Identify which cell holds the provided text, then report its (x, y) central coordinate. 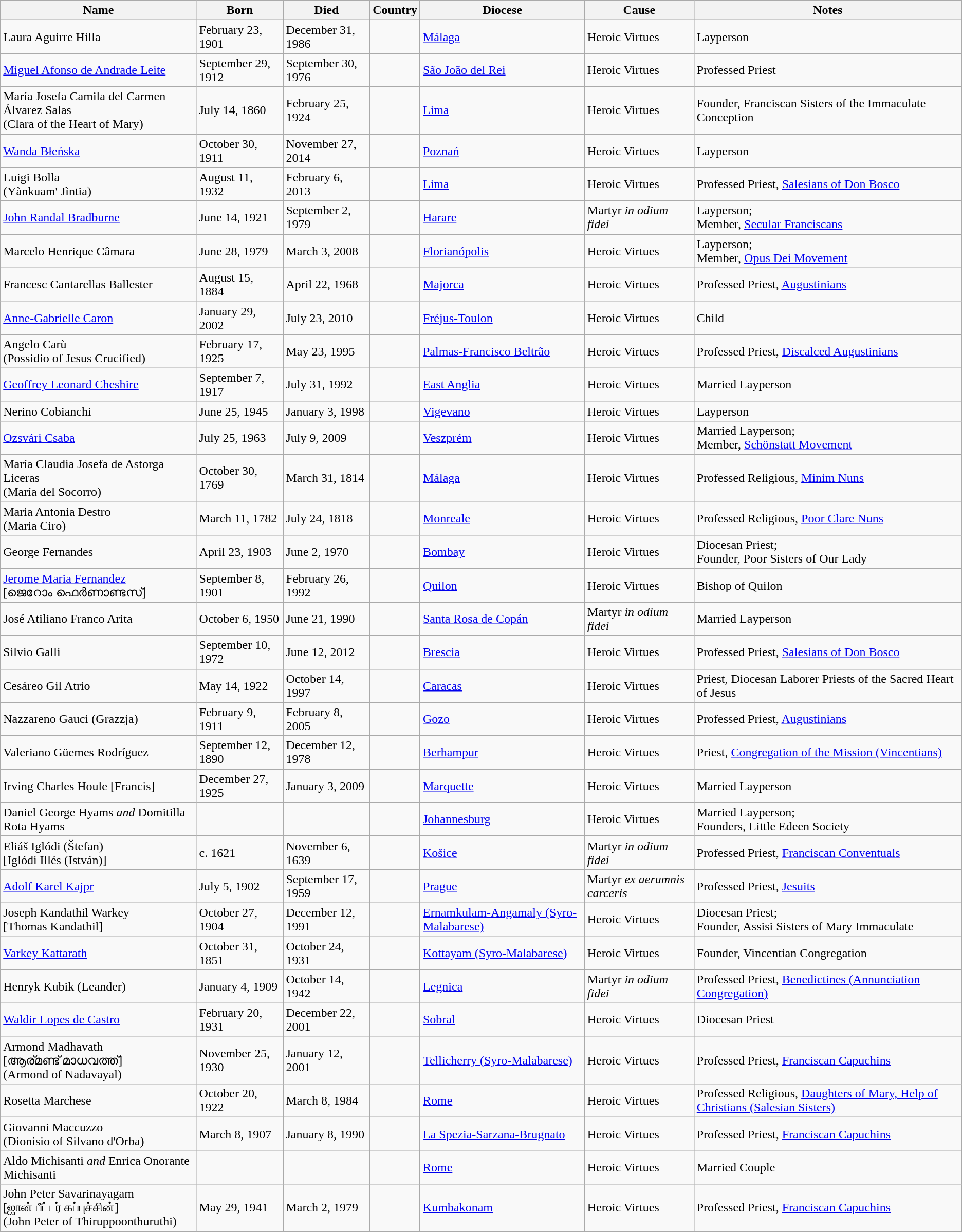
Priest, Congregation of the Mission (Vincentians) (827, 752)
March 8, 1907 (239, 1134)
January 29, 2002 (239, 318)
March 2, 1979 (327, 1208)
January 3, 2009 (327, 786)
Professed Priest (827, 70)
Miguel Afonso de Andrade Leite (99, 70)
July 24, 1818 (327, 519)
São João del Rei (502, 70)
June 12, 2012 (327, 652)
Silvio Galli (99, 652)
Caracas (502, 685)
Diocese (502, 10)
María Josefa Camila del Carmen Álvarez Salas (Clara of the Heart of Mary) (99, 110)
September 7, 1917 (239, 384)
September 30, 1976 (327, 70)
Cause (639, 10)
May 14, 1922 (239, 685)
Laura Aguirre Hilla (99, 37)
Ernamkulam-Angamaly (Syro-Malabarese) (502, 920)
December 22, 2001 (327, 1020)
Daniel George Hyams and Domitilla Rota Hyams (99, 819)
July 25, 1963 (239, 438)
John Peter Savarinayagam [ஜான் பீட்டர் கப்புச்சின்] (John Peter of Thiruppoonthuruthi) (99, 1208)
Kumbakonam (502, 1208)
Francesc Cantarellas Ballester (99, 285)
July 9, 2009 (327, 438)
Harare (502, 218)
Poznań (502, 151)
June 14, 1921 (239, 218)
January 12, 2001 (327, 1060)
November 25, 1930 (239, 1060)
Martyr ex aerumnis carceris (639, 886)
Joseph Kandathil Warkey [Thomas Kandathil] (99, 920)
March 3, 2008 (327, 251)
Varkey Kattarath (99, 953)
Rosetta Marchese (99, 1100)
Prague (502, 886)
November 27, 2014 (327, 151)
Founder, Vincentian Congregation (827, 953)
Professed Priest, Discalced Augustinians (827, 351)
May 29, 1941 (239, 1208)
March 31, 1814 (327, 478)
February 17, 1925 (239, 351)
Professed Priest, Franciscan Conventuals (827, 853)
José Atiliano Franco Arita (99, 619)
Anne-Gabrielle Caron (99, 318)
Maria Antonia Destro (Maria Ciro) (99, 519)
Marquette (502, 786)
September 10, 1972 (239, 652)
Palmas-Francisco Beltrão (502, 351)
September 8, 1901 (239, 586)
Jerome Maria Fernandez [ജെറോം ഫെർണാണ്ടസ്] (99, 586)
Professed Priest, Benedictines (Annunciation Congregation) (827, 986)
Tellicherry (Syro-Malabarese) (502, 1060)
March 8, 1984 (327, 1100)
Santa Rosa de Copán (502, 619)
September 2, 1979 (327, 218)
John Randal Bradburne (99, 218)
Veszprém (502, 438)
Ozsvári Csaba (99, 438)
April 22, 1968 (327, 285)
June 28, 1979 (239, 251)
Country (395, 10)
October 14, 1997 (327, 685)
Died (327, 10)
Bombay (502, 552)
September 12, 1890 (239, 752)
Marcelo Henrique Câmara (99, 251)
December 27, 1925 (239, 786)
Gozo (502, 719)
Angelo Carù (Possidio of Jesus Crucified) (99, 351)
María Claudia Josefa de Astorga Liceras (María del Socorro) (99, 478)
Sobral (502, 1020)
July 5, 1902 (239, 886)
George Fernandes (99, 552)
Diocesan Priest; Founder, Poor Sisters of Our Lady (827, 552)
February 9, 1911 (239, 719)
June 21, 1990 (327, 619)
Married Layperson; Member, Schönstatt Movement (827, 438)
Child (827, 318)
October 20, 1922 (239, 1100)
Adolf Karel Kajpr (99, 886)
Luigi Bolla (Yànkuam' Jìntia) (99, 184)
Wanda Błeńska (99, 151)
October 31, 1851 (239, 953)
June 25, 1945 (239, 412)
January 4, 1909 (239, 986)
Diocesan Priest (827, 1020)
Notes (827, 10)
Name (99, 10)
Layperson; Member, Secular Franciscans (827, 218)
La Spezia-Sarzana-Brugnato (502, 1134)
Eliáš Iglódi (Štefan) [Iglódi Illés (István)] (99, 853)
October 30, 1769 (239, 478)
July 31, 1992 (327, 384)
March 11, 1782 (239, 519)
Cesáreo Gil Atrio (99, 685)
Founder, Franciscan Sisters of the Immaculate Conception (827, 110)
January 3, 1998 (327, 412)
February 8, 2005 (327, 719)
June 2, 1970 (327, 552)
December 12, 1991 (327, 920)
Brescia (502, 652)
November 6, 1639 (327, 853)
Valeriano Güemes Rodríguez (99, 752)
February 25, 1924 (327, 110)
February 6, 2013 (327, 184)
Fréjus-Toulon (502, 318)
Quilon (502, 586)
Born (239, 10)
Monreale (502, 519)
July 14, 1860 (239, 110)
Professed Priest, Jesuits (827, 886)
Aldo Michisanti and Enrica Onorante Michisanti (99, 1167)
Geoffrey Leonard Cheshire (99, 384)
October 24, 1931 (327, 953)
Bishop of Quilon (827, 586)
August 11, 1932 (239, 184)
October 27, 1904 (239, 920)
July 23, 2010 (327, 318)
Diocesan Priest; Founder, Assisi Sisters of Mary Immaculate (827, 920)
February 20, 1931 (239, 1020)
Layperson; Member, Opus Dei Movement (827, 251)
May 23, 1995 (327, 351)
Professed Religious, Minim Nuns (827, 478)
April 23, 1903 (239, 552)
October 14, 1942 (327, 986)
October 6, 1950 (239, 619)
Armond Madhavath [ആര്മണ്ട് മാധവത്ത്] (Armond of Nadavayal) (99, 1060)
October 30, 1911 (239, 151)
Florianópolis (502, 251)
Professed Religious, Daughters of Mary, Help of Christians (Salesian Sisters) (827, 1100)
Vigevano (502, 412)
Nazzareno Gauci (Grazzja) (99, 719)
February 23, 1901 (239, 37)
Nerino Cobianchi (99, 412)
Legnica (502, 986)
Giovanni Maccuzzo (Dionisio of Silvano d'Orba) (99, 1134)
c. 1621 (239, 853)
September 29, 1912 (239, 70)
Košice (502, 853)
Berhampur (502, 752)
August 15, 1884 (239, 285)
January 8, 1990 (327, 1134)
Henryk Kubik (Leander) (99, 986)
Waldir Lopes de Castro (99, 1020)
February 26, 1992 (327, 586)
December 12, 1978 (327, 752)
Married Layperson; Founders, Little Edeen Society (827, 819)
Johannesburg (502, 819)
Kottayam (Syro-Malabarese) (502, 953)
Married Couple (827, 1167)
December 31, 1986 (327, 37)
East Anglia (502, 384)
Professed Religious, Poor Clare Nuns (827, 519)
Priest, Diocesan Laborer Priests of the Sacred Heart of Jesus (827, 685)
Irving Charles Houle [Francis] (99, 786)
Majorca (502, 285)
September 17, 1959 (327, 886)
